For the text-containing cell, return its midpoint in [X, Y] coordinate format. 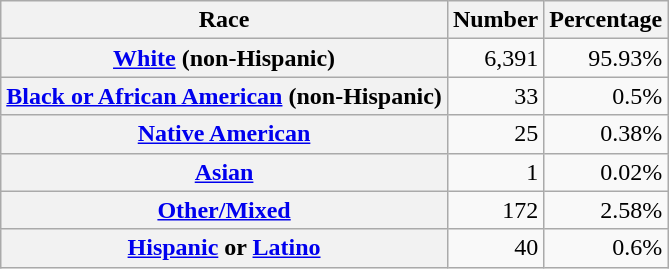
1 [495, 172]
33 [495, 96]
2.58% [606, 210]
Asian [224, 172]
95.93% [606, 58]
Number [495, 20]
Race [224, 20]
25 [495, 134]
Hispanic or Latino [224, 248]
Percentage [606, 20]
Other/Mixed [224, 210]
0.5% [606, 96]
0.38% [606, 134]
White (non-Hispanic) [224, 58]
Black or African American (non-Hispanic) [224, 96]
172 [495, 210]
Native American [224, 134]
0.02% [606, 172]
6,391 [495, 58]
40 [495, 248]
0.6% [606, 248]
